Identify which cell holds the provided text, then report its (x, y) central coordinate. 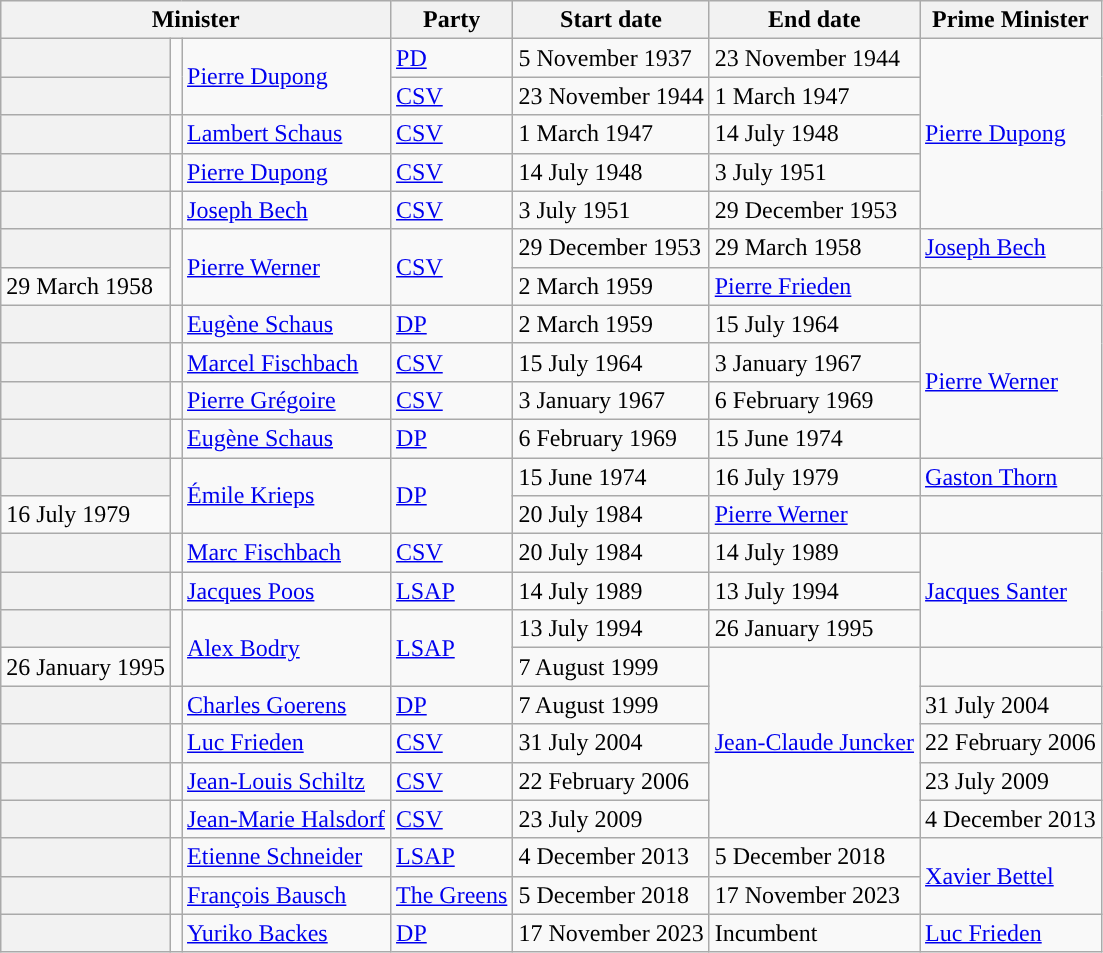
François Bausch (286, 895)
Jean-Claude Juncker (814, 743)
End date (814, 20)
Etienne Schneider (286, 857)
Yuriko Backes (286, 933)
Start date (611, 20)
Jean-Louis Schiltz (286, 781)
Pierre Frieden (814, 286)
Lambert Schaus (286, 134)
Charles Goerens (286, 705)
Émile Krieps (286, 496)
Gaston Thorn (1011, 477)
Alex Bodry (286, 648)
Prime Minister (1011, 20)
Jacques Santer (1011, 591)
Jean-Marie Halsdorf (286, 819)
Minister (196, 20)
Pierre Grégoire (286, 400)
Jacques Poos (286, 591)
Party (452, 20)
Xavier Bettel (1011, 876)
Incumbent (814, 933)
The Greens (452, 895)
PD (452, 58)
Marcel Fischbach (286, 362)
5 November 1937 (611, 58)
Marc Fischbach (286, 553)
